Search for the cell housing the specified text and yield its [X, Y] center coordinate. 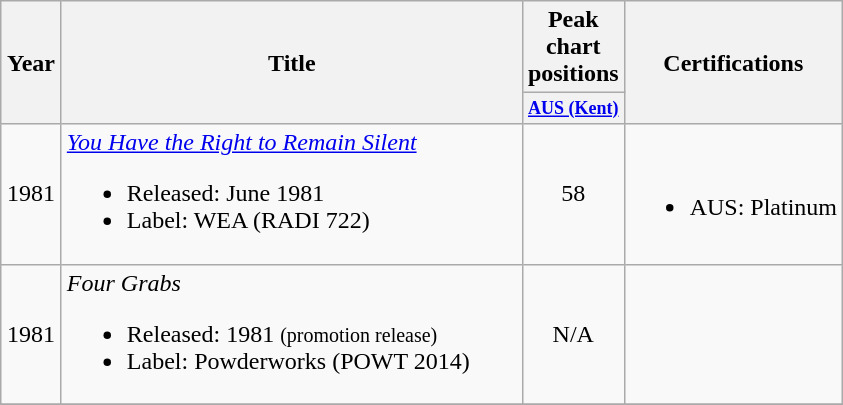
Four GrabsReleased: 1981 (promotion release)Label: Powderworks (POWT 2014) [292, 334]
Year [32, 62]
You Have the Right to Remain SilentReleased: June 1981Label: WEA (RADI 722) [292, 194]
AUS (Kent) [573, 108]
Peak chart positions [573, 47]
AUS: Platinum [733, 194]
Title [292, 62]
Certifications [733, 62]
N/A [573, 334]
58 [573, 194]
